Search for the cell housing the specified text and yield its [x, y] center coordinate. 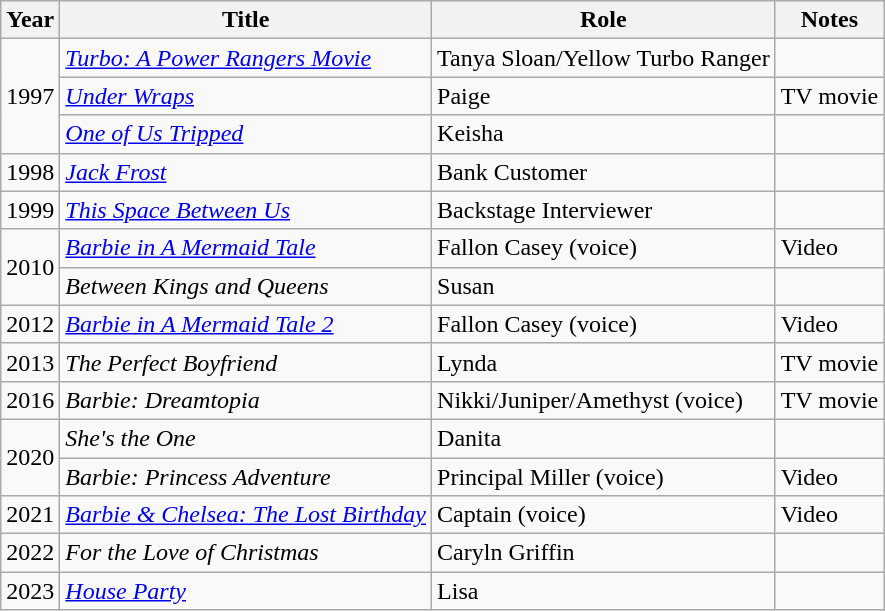
2022 [30, 553]
2012 [30, 324]
Barbie in A Mermaid Tale 2 [246, 324]
Jack Frost [246, 172]
Captain (voice) [604, 515]
Barbie: Dreamtopia [246, 400]
Keisha [604, 134]
Susan [604, 286]
Between Kings and Queens [246, 286]
2010 [30, 267]
House Party [246, 591]
Paige [604, 96]
Danita [604, 438]
Role [604, 20]
1997 [30, 96]
1999 [30, 210]
Caryln Griffin [604, 553]
Principal Miller (voice) [604, 477]
This Space Between Us [246, 210]
Turbo: A Power Rangers Movie [246, 58]
Tanya Sloan/Yellow Turbo Ranger [604, 58]
Barbie: Princess Adventure [246, 477]
The Perfect Boyfriend [246, 362]
Under Wraps [246, 96]
Nikki/Juniper/Amethyst (voice) [604, 400]
1998 [30, 172]
Barbie in A Mermaid Tale [246, 248]
For the Love of Christmas [246, 553]
Backstage Interviewer [604, 210]
Barbie & Chelsea: The Lost Birthday [246, 515]
Lisa [604, 591]
2013 [30, 362]
Title [246, 20]
Notes [830, 20]
One of Us Tripped [246, 134]
2016 [30, 400]
2023 [30, 591]
2020 [30, 457]
Bank Customer [604, 172]
Lynda [604, 362]
2021 [30, 515]
She's the One [246, 438]
Year [30, 20]
